Scan for the cell matching the given text and deliver its [X, Y] coordinate at center. 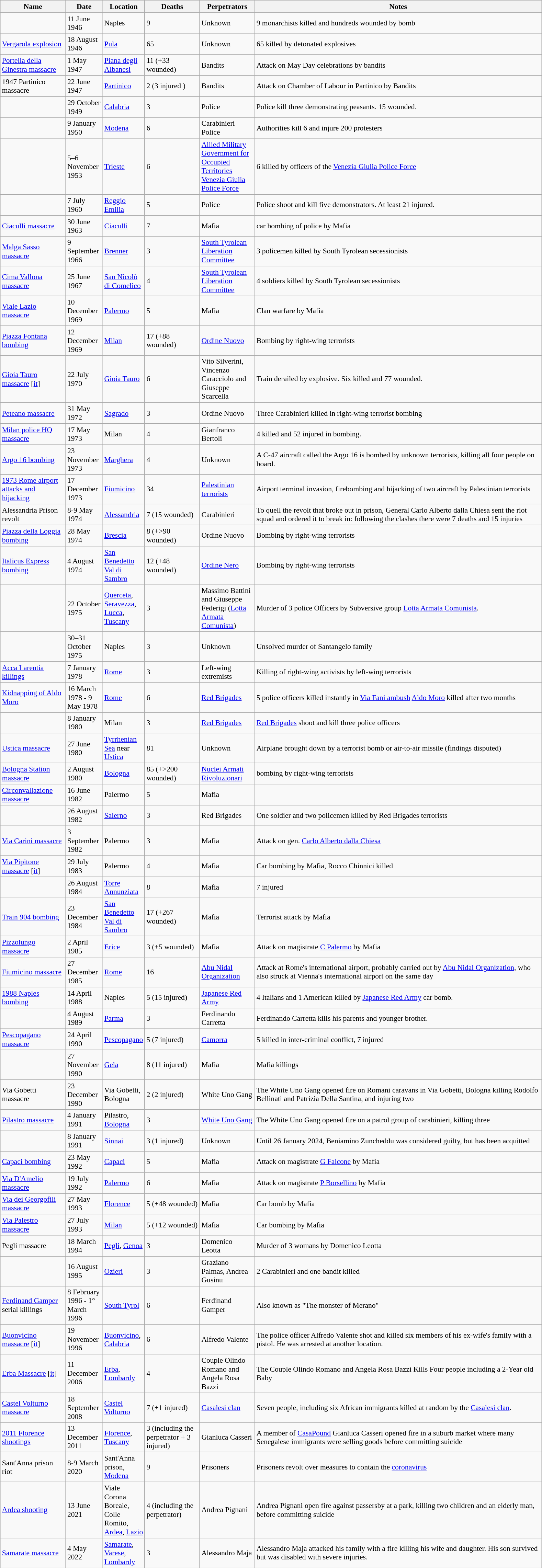
A C-47 aircraft called the Argo 16 is bombed by unknown terrorists, killing all four people on board. [398, 459]
Via Pipitone massacre [it] [33, 867]
Malga Sasso massacre [33, 251]
Samarate, Varese, Lombardy [124, 1553]
2 August 1980 [84, 774]
22 July 1970 [84, 379]
South Tyrol [124, 1305]
16 [172, 972]
Tyrrhenian Sea near Ustica [124, 748]
Car bombing by Mafia [398, 1225]
Via dei Georgofili massacre [33, 1204]
Ustica massacre [33, 748]
26 August 1982 [84, 816]
Erice [124, 947]
2 (3 injured ) [172, 86]
8-9 May 1974 [84, 515]
Salerno [124, 816]
24 April 1990 [84, 1040]
Ordine Nero [227, 565]
Pegli massacre [33, 1246]
27 June 1980 [84, 748]
2 (2 injured) [172, 1095]
Graziano Palmas, Andrea Gusinu [227, 1271]
Marghera [124, 459]
Bologna Station massacre [33, 774]
Alessandria [124, 515]
22 October 1975 [84, 608]
Sant'Anna prison riot [33, 1467]
11 December 2006 [84, 1374]
34 [172, 490]
Ferdinand Gamper [227, 1305]
Brenner [124, 251]
Trieste [124, 167]
Ferdinand Gamper serial killings [33, 1305]
Left-wing extremists [227, 672]
Sagrado [124, 413]
Car bombing by Mafia, Rocco Chinnici killed [398, 867]
Killing of right-wing activists by left-wing terrorists [398, 672]
85 (+>200 wounded) [172, 774]
Vito Silverini, Vincenzo Caracciolo and Giuseppe Scarcella [227, 379]
Buonvicino massacre [it] [33, 1340]
Ciaculli [124, 226]
4 May 2022 [84, 1553]
Circonvallazione massacre [33, 794]
Nuclei Armati Rivoluzionari [227, 774]
Date [84, 7]
8 February 1996 - 1° March 1996 [84, 1305]
Palestinian terrorists [227, 490]
8 (11 injured) [172, 1065]
27 July 1993 [84, 1225]
Piana degli Albanesi [124, 65]
Torre Annunziata [124, 887]
4 August 1989 [84, 1018]
Until 26 January 2024, Beniamino Zuncheddu was considered guilty, but has been acquitted [398, 1141]
Police kill three demonstrating peasants. 15 wounded. [398, 107]
4 (including the perpetrator) [172, 1510]
Partinico [124, 86]
Erba, Lombardy [124, 1374]
16 March 1978 - 9 May 1978 [84, 698]
7 (+1 injured) [172, 1408]
26 August 1984 [84, 887]
Train derailed by explosive. Six killed and 77 wounded. [398, 379]
17 December 1973 [84, 490]
CarabinieriPolice [227, 128]
Brescia [124, 536]
29 July 1983 [84, 867]
Seven people, including six African immigrants killed at random by the Casalesi clan. [398, 1408]
Parma [124, 1018]
Ozieri [124, 1271]
12 (+48 wounded) [172, 565]
Ferdinando Carretta kills his parents and younger brother. [398, 1018]
Viale Corona Boreale, Colle Romito, Ardea, Lazio [124, 1510]
19 July 1992 [84, 1183]
5 police officers killed instantly in Via Fani ambush Aldo Moro killed after two months [398, 698]
6 killed by officers of the Venezia Giulia Police Force [398, 167]
Prisoners [227, 1467]
65 killed by detonated explosives [398, 44]
Pula [124, 44]
Calabria [124, 107]
4 soldiers killed by South Tyrolean secessionists [398, 282]
Attack on Chamber of Labour in Partinico by Bandits [398, 86]
Via Gobetti, Bologna [124, 1095]
30–31 October 1975 [84, 647]
Abu Nidal Organization [227, 972]
Italicus Express bombing [33, 565]
18 September 2008 [84, 1408]
2 Carabinieri and one bandit killed [398, 1271]
11 June 1946 [84, 23]
Vergarola explosion [33, 44]
23 December 1990 [84, 1095]
Location [124, 7]
Alessandro Maja attacked his family with a fire killing his wife and daughter. His son survived but was disabled with severe injuries. [398, 1553]
1947 Partinico massacre [33, 86]
Cima Vallona massacre [33, 282]
16 August 1995 [84, 1271]
Pilastro massacre [33, 1120]
Authorities kill 6 and injure 200 protesters [398, 128]
Pilastro, Bologna [124, 1120]
5 (7 injured) [172, 1040]
2 April 1985 [84, 947]
One soldier and two policemen killed by Red Brigades terrorists [398, 816]
A member of CasaPound Gianluca Casseri opened fire in a suburb market where many Senegalese immigrants were selling goods before committing suicide [398, 1437]
3 policemen killed by South Tyrolean secessionists [398, 251]
65 [172, 44]
Acca Larentia killings [33, 672]
Viale Lazio massacre [33, 311]
Pegli, Genoa [124, 1246]
Deaths [172, 7]
Name [33, 7]
Modena [124, 128]
Gela [124, 1065]
23 May 1992 [84, 1162]
Attack on magistrate G Falcone by Mafia [398, 1162]
Andrea Pignani open fire against passersby at a park, killing two children and an elderly man, before committing suicide [398, 1510]
81 [172, 748]
11 (+33 wounded) [172, 65]
2011 Florence shootings [33, 1437]
Milan police HQ massacre [33, 434]
Andrea Pignani [227, 1510]
Gianluca Casseri [227, 1437]
Bologna [124, 774]
27 May 1993 [84, 1204]
7 (15 wounded) [172, 515]
Via Gobetti massacre [33, 1095]
18 March 1994 [84, 1246]
5 (15 injured) [172, 998]
8 January 1991 [84, 1141]
13 June 2021 [84, 1510]
Three Carabinieri killed in right-wing terrorist bombing [398, 413]
Piazza della Loggia bombing [33, 536]
Airport terminal invasion, firebombing and hijacking of two aircraft by Palestinian terrorists [398, 490]
Via D'Amelio massacre [33, 1183]
18 August 1946 [84, 44]
12 December 1969 [84, 341]
23 November 1973 [84, 459]
Attack on magistrate P Borsellino by Mafia [398, 1183]
Fiumicino [124, 490]
1 May 1947 [84, 65]
7 July 1960 [84, 205]
Reggio Emilia [124, 205]
Car bomb by Mafia [398, 1204]
Murder of 3 police Officers by Subversive group Lotta Armata Comunista. [398, 608]
Kidnapping of Aldo Moro [33, 698]
14 April 1988 [84, 998]
7 January 1978 [84, 672]
Capaci [124, 1162]
Via Palestro massacre [33, 1225]
17 (+88 wounded) [172, 341]
3 September 1982 [84, 841]
5–6 November 1953 [84, 167]
Allied Military Government for Occupied TerritoriesVenezia Giulia Police Force [227, 167]
Gioia Tauro [124, 379]
Massimo Battini and Giuseppe Federigi (Lotta Armata Comunista) [227, 608]
16 June 1982 [84, 794]
4 August 1974 [84, 565]
27 November 1990 [84, 1065]
car bombing of police by Mafia [398, 226]
9 monarchists killed and hundreds wounded by bomb [398, 23]
Florence, Tuscany [124, 1437]
Ferdinando Carretta [227, 1018]
5 killed in inter-criminal conflict, 7 injured [398, 1040]
23 December 1984 [84, 917]
9 January 1950 [84, 128]
28 May 1974 [84, 536]
The police officer Alfredo Valente shot and killed six members of his ex-wife's family with a pistol. He was arrested at another location. [398, 1340]
Peteano massacre [33, 413]
Alessandria Prison revolt [33, 515]
1973 Rome airport attacks and hijacking [33, 490]
4 killed and 52 injured in bombing. [398, 434]
Erba Massacre [it] [33, 1374]
17 (+267 wounded) [172, 917]
Querceta, Seravezza, Lucca, Tuscany [124, 608]
25 June 1967 [84, 282]
Terrorist attack by Mafia [398, 917]
The White Uno Gang opened fire on Romani caravans in Via Gobetti, Bologna killing Rodolfo Bellinati and Patrizia Della Santina, and injuring two [398, 1095]
Castel Volturno massacre [33, 1408]
Samarate massacre [33, 1553]
3 (+5 wounded) [172, 947]
bombing by right-wing terrorists [398, 774]
The White Uno Gang opened fire on a patrol group of carabinieri, killing three [398, 1120]
Castel Volturno [124, 1408]
Police shoot and kill five demonstrators. At least 21 injured. [398, 205]
1988 Naples bombing [33, 998]
Pescopagano [124, 1040]
Unsolved murder of Santangelo family [398, 647]
Mafia killings [398, 1065]
Pescopagano massacre [33, 1040]
The Couple Olindo Romano and Angela Rosa Bazzi Kills Four people including a 2-Year old Baby [398, 1374]
4 Italians and 1 American killed by Japanese Red Army car bomb. [398, 998]
4 January 1991 [84, 1120]
Prisoners revolt over measures to contain the coronavirus [398, 1467]
San Nicolò di Comelico [124, 282]
30 June 1963 [84, 226]
Ardea shooting [33, 1510]
Camorra [227, 1040]
Alessandro Maja [227, 1553]
Portella della Ginestra massacre [33, 65]
Pizzolungo massacre [33, 947]
Japanese Red Army [227, 998]
Attack on magistrate C Palermo by Mafia [398, 947]
Sant'Anna prison, Modena [124, 1467]
Buonvicino, Calabria [124, 1340]
Gioia Tauro massacre [it] [33, 379]
Sinnai [124, 1141]
Alfredo Valente [227, 1340]
Attack on gen. Carlo Alberto dalla Chiesa [398, 841]
7 injured [398, 887]
Airplane brought down by a terrorist bomb or air-to-air missile (findings disputed) [398, 748]
Florence [124, 1204]
3 (including the perpetrator + 3 injured) [172, 1437]
7 [172, 226]
10 December 1969 [84, 311]
Red Brigades shoot and kill three police officers [398, 723]
8 (+>90 wounded) [172, 536]
3 (1 injured) [172, 1141]
Gianfranco Bertoli [227, 434]
5 (+48 wounded) [172, 1204]
22 June 1947 [84, 86]
Casalesi clan [227, 1408]
Perpetrators [227, 7]
8 [172, 887]
Notes [398, 7]
9 September 1966 [84, 251]
Murder of 3 womans by Domenico Leotta [398, 1246]
Ciaculli massacre [33, 226]
Train 904 bombing [33, 917]
27 December 1985 [84, 972]
Also known as "The monster of Merano" [398, 1305]
29 October 1949 [84, 107]
8-9 March 2020 [84, 1467]
Carabinieri [227, 515]
Piazza Fontana bombing [33, 341]
Domenico Leotta [227, 1246]
Capaci bombing [33, 1162]
Attack on May Day celebrations by bandits [398, 65]
31 May 1972 [84, 413]
5 (+12 wounded) [172, 1225]
Couple Olindo Romano and Angela Rosa Bazzi [227, 1374]
Argo 16 bombing [33, 459]
Clan warfare by Mafia [398, 311]
17 May 1973 [84, 434]
13 December 2011 [84, 1437]
Via Carini massacre [33, 841]
19 November 1996 [84, 1340]
8 January 1980 [84, 723]
Fiumicino massacre [33, 972]
